Search for the cell housing the specified text and yield its (x, y) center coordinate. 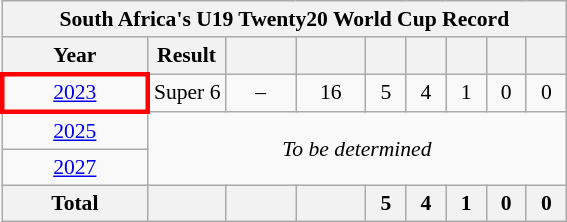
2023 (74, 94)
2027 (74, 168)
– (261, 94)
Year (74, 56)
Total (74, 203)
16 (331, 94)
South Africa's U19 Twenty20 World Cup Record (284, 19)
2025 (74, 132)
To be determined (356, 150)
Super 6 (186, 94)
Result (186, 56)
